From the cell containing the given text, extract its center point as (x, y) coordinate. 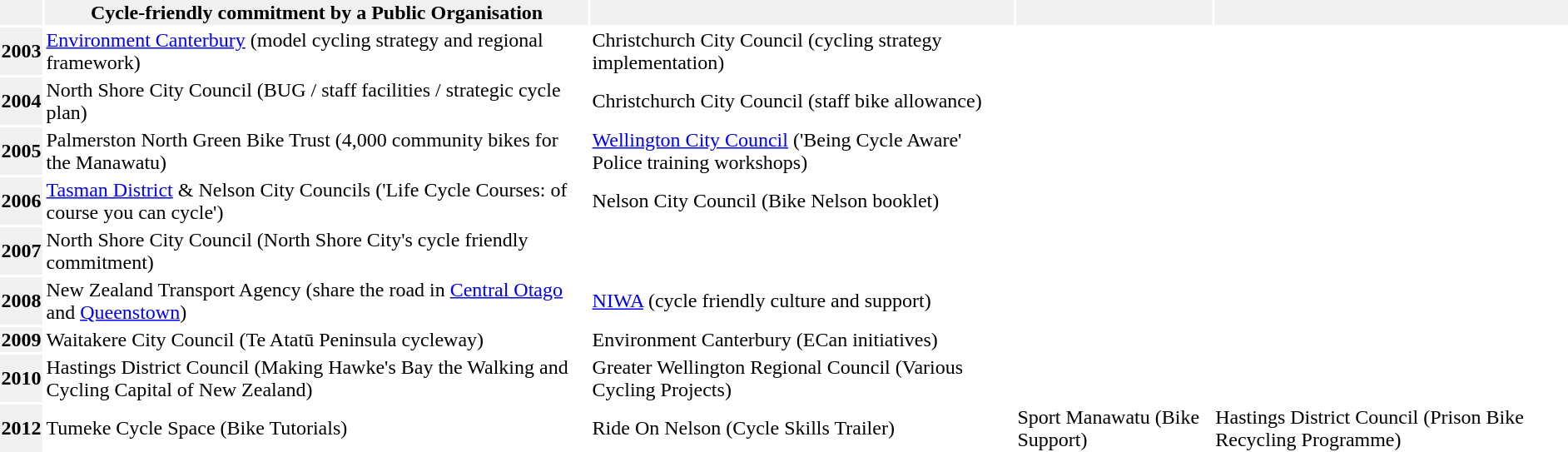
Cycle-friendly commitment by a Public Organisation (316, 12)
Wellington City Council ('Being Cycle Aware' Police training workshops) (802, 151)
2003 (22, 52)
Palmerston North Green Bike Trust (4,000 community bikes for the Manawatu) (316, 151)
North Shore City Council (BUG / staff facilities / strategic cycle plan) (316, 102)
2010 (22, 378)
NIWA (cycle friendly culture and support) (802, 301)
2004 (22, 102)
Waitakere City Council (Te Atatū Peninsula cycleway) (316, 340)
New Zealand Transport Agency (share the road in Central Otago and Queenstown) (316, 301)
Hastings District Council (Prison Bike Recycling Programme) (1392, 428)
Ride On Nelson (Cycle Skills Trailer) (802, 428)
Hastings District Council (Making Hawke's Bay the Walking and Cycling Capital of New Zealand) (316, 378)
Nelson City Council (Bike Nelson booklet) (802, 201)
Christchurch City Council (staff bike allowance) (802, 102)
Sport Manawatu (Bike Support) (1114, 428)
2006 (22, 201)
2009 (22, 340)
Environment Canterbury (model cycling strategy and regional framework) (316, 52)
2008 (22, 301)
Environment Canterbury (ECan initiatives) (802, 340)
2007 (22, 251)
Christchurch City Council (cycling strategy implementation) (802, 52)
Tasman District & Nelson City Councils ('Life Cycle Courses: of course you can cycle') (316, 201)
2012 (22, 428)
Tumeke Cycle Space (Bike Tutorials) (316, 428)
2005 (22, 151)
Greater Wellington Regional Council (Various Cycling Projects) (802, 378)
North Shore City Council (North Shore City's cycle friendly commitment) (316, 251)
